Provide the [X, Y] coordinate of the cell's center where the given text is located.  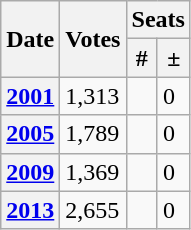
2,655 [93, 210]
1,313 [93, 96]
Votes [93, 39]
2009 [30, 172]
1,789 [93, 134]
1,369 [93, 172]
± [174, 58]
2013 [30, 210]
Date [30, 39]
2005 [30, 134]
# [142, 58]
Seats [158, 20]
2001 [30, 96]
